For the text-containing cell, return its midpoint in [x, y] coordinate format. 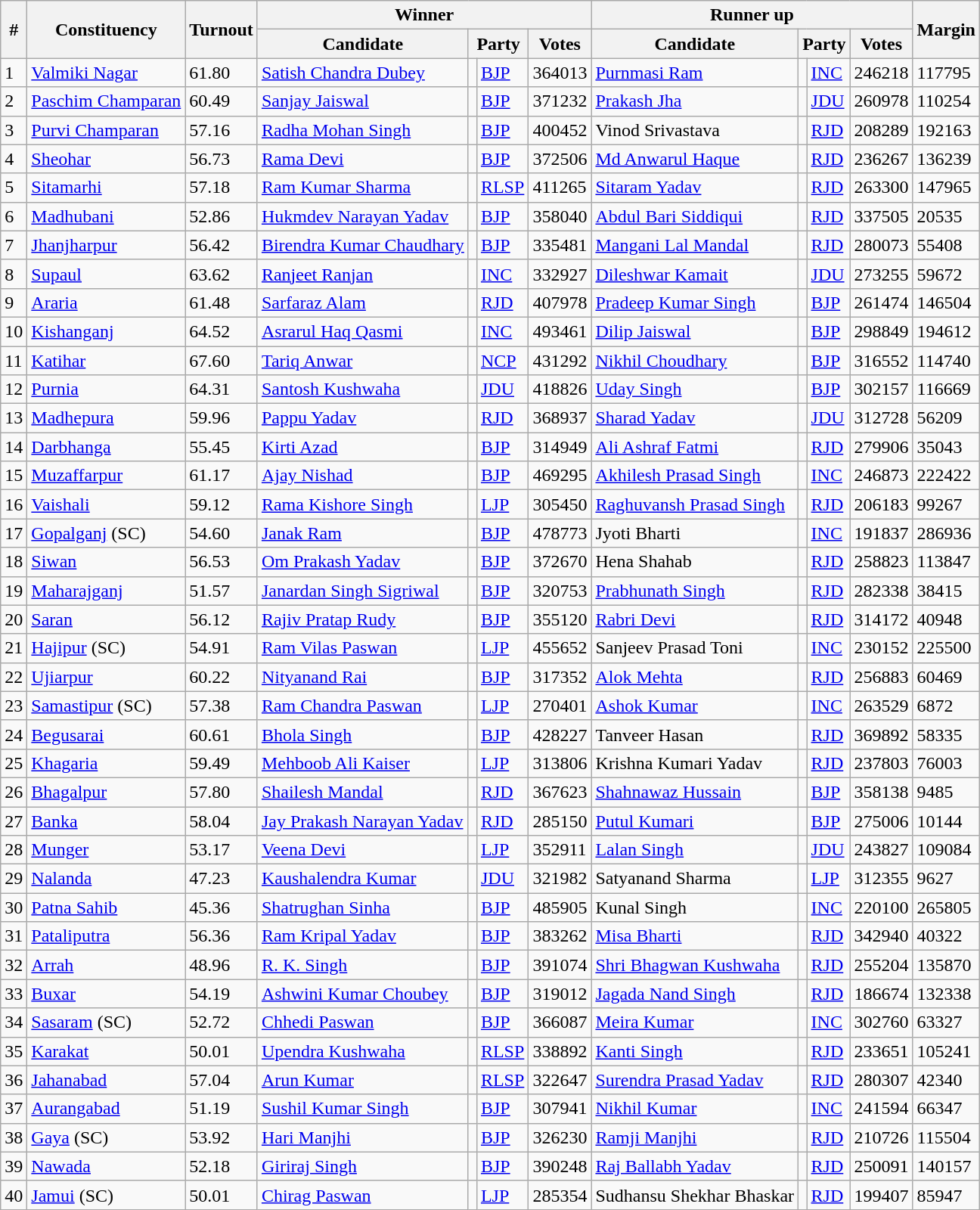
Karakat [106, 1051]
146504 [946, 302]
285150 [560, 821]
Ranjeet Ranjan [363, 274]
485905 [560, 907]
40948 [946, 619]
Shri Bhagwan Kushwaha [695, 965]
36 [14, 1080]
337505 [882, 216]
210726 [882, 1137]
285354 [560, 1195]
Sasaram (SC) [106, 1022]
Putul Kumari [695, 821]
19 [14, 591]
Rama Devi [363, 159]
246218 [882, 73]
Raj Ballabh Yadav [695, 1166]
Alok Mehta [695, 677]
Tariq Anwar [363, 361]
6 [14, 216]
52.18 [222, 1166]
263529 [882, 706]
316552 [882, 361]
275006 [882, 821]
56.53 [222, 562]
28 [14, 850]
32 [14, 965]
256883 [882, 677]
383262 [560, 936]
Begusarai [106, 734]
66347 [946, 1109]
Lalan Singh [695, 850]
236267 [882, 159]
Md Anwarul Haque [695, 159]
Purnmasi Ram [695, 73]
64.52 [222, 331]
Satyanand Sharma [695, 879]
Birendra Kumar Chaudhary [363, 245]
53.92 [222, 1137]
60.22 [222, 677]
Jamui (SC) [106, 1195]
24 [14, 734]
61.48 [222, 302]
Meira Kumar [695, 1022]
Sitamarhi [106, 188]
Supaul [106, 274]
Pradeep Kumar Singh [695, 302]
258823 [882, 562]
20 [14, 619]
368937 [560, 418]
Rabri Devi [695, 619]
305450 [560, 504]
Sudhansu Shekhar Bhaskar [695, 1195]
Khagaria [106, 763]
Hari Manjhi [363, 1137]
Janak Ram [363, 533]
59.12 [222, 504]
27 [14, 821]
371232 [560, 101]
135870 [946, 965]
Ajay Nishad [363, 476]
478773 [560, 533]
364013 [560, 73]
60469 [946, 677]
58.04 [222, 821]
59.49 [222, 763]
Hajipur (SC) [106, 648]
7 [14, 245]
136239 [946, 159]
469295 [560, 476]
302760 [882, 1022]
# [14, 29]
Nityanand Rai [363, 677]
23 [14, 706]
4 [14, 159]
56.73 [222, 159]
Ashok Kumar [695, 706]
Jahanabad [106, 1080]
Valmiki Nagar [106, 73]
Darbhanga [106, 447]
Saran [106, 619]
186674 [882, 994]
418826 [560, 389]
37 [14, 1109]
3 [14, 130]
113847 [946, 562]
NCP [502, 361]
147965 [946, 188]
355120 [560, 619]
33 [14, 994]
105241 [946, 1051]
117795 [946, 73]
322647 [560, 1080]
Ram Vilas Paswan [363, 648]
Satish Chandra Dubey [363, 73]
116669 [946, 389]
56209 [946, 418]
366087 [560, 1022]
314172 [882, 619]
Mehboob Ali Kaiser [363, 763]
Kirti Azad [363, 447]
320753 [560, 591]
9 [14, 302]
Tanveer Hasan [695, 734]
55408 [946, 245]
56.12 [222, 619]
39 [14, 1166]
Vaishali [106, 504]
22 [14, 677]
57.80 [222, 792]
17 [14, 533]
114740 [946, 361]
Paschim Champaran [106, 101]
38415 [946, 591]
Sheohar [106, 159]
199407 [882, 1195]
109084 [946, 850]
R. K. Singh [363, 965]
286936 [946, 533]
263300 [882, 188]
Turnout [222, 29]
48.96 [222, 965]
Munger [106, 850]
Purnia [106, 389]
Ali Ashraf Fatmi [695, 447]
29 [14, 879]
16 [14, 504]
Nalanda [106, 879]
63327 [946, 1022]
319012 [560, 994]
Sanjeev Prasad Toni [695, 648]
110254 [946, 101]
53.17 [222, 850]
Jyoti Bharti [695, 533]
57.16 [222, 130]
56.42 [222, 245]
57.04 [222, 1080]
241594 [882, 1109]
194612 [946, 331]
Buxar [106, 994]
358040 [560, 216]
10144 [946, 821]
367623 [560, 792]
Arun Kumar [363, 1080]
Samastipur (SC) [106, 706]
Sitaram Yadav [695, 188]
54.60 [222, 533]
63.62 [222, 274]
Madhubani [106, 216]
Shahnawaz Hussain [695, 792]
372670 [560, 562]
273255 [882, 274]
Radha Mohan Singh [363, 130]
233651 [882, 1051]
9485 [946, 792]
Uday Singh [695, 389]
76003 [946, 763]
Kishanganj [106, 331]
Surendra Prasad Yadav [695, 1080]
Katihar [106, 361]
Dilip Jaiswal [695, 331]
Constituency [106, 29]
54.91 [222, 648]
Banka [106, 821]
Chhedi Paswan [363, 1022]
Araria [106, 302]
Rama Kishore Singh [363, 504]
Shatrughan Sinha [363, 907]
Ramji Manjhi [695, 1137]
493461 [560, 331]
Upendra Kushwaha [363, 1051]
18 [14, 562]
407978 [560, 302]
390248 [560, 1166]
40322 [946, 936]
25 [14, 763]
Misa Bharti [695, 936]
Prabhunath Singh [695, 591]
Runner up [752, 15]
Sarfaraz Alam [363, 302]
2 [14, 101]
56.36 [222, 936]
Krishna Kumari Yadav [695, 763]
Gopalganj (SC) [106, 533]
Veena Devi [363, 850]
321982 [560, 879]
314949 [560, 447]
255204 [882, 965]
260978 [882, 101]
Jagada Nand Singh [695, 994]
40 [14, 1195]
428227 [560, 734]
Dileshwar Kamait [695, 274]
9627 [946, 879]
Purvi Champaran [106, 130]
59672 [946, 274]
246873 [882, 476]
42340 [946, 1080]
Ram Kumar Sharma [363, 188]
1 [14, 73]
Madhepura [106, 418]
352911 [560, 850]
222422 [946, 476]
132338 [946, 994]
Pataliputra [106, 936]
Santosh Kushwaha [363, 389]
57.18 [222, 188]
391074 [560, 965]
307941 [560, 1109]
326230 [560, 1137]
Bhagalpur [106, 792]
208289 [882, 130]
250091 [882, 1166]
261474 [882, 302]
Rajiv Pratap Rudy [363, 619]
Chirag Paswan [363, 1195]
225500 [946, 648]
400452 [560, 130]
54.19 [222, 994]
Shailesh Mandal [363, 792]
60.49 [222, 101]
317352 [560, 677]
358138 [882, 792]
280073 [882, 245]
282338 [882, 591]
Gaya (SC) [106, 1137]
Kaushalendra Kumar [363, 879]
Kunal Singh [695, 907]
270401 [560, 706]
332927 [560, 274]
Akhilesh Prasad Singh [695, 476]
279906 [882, 447]
52.86 [222, 216]
313806 [560, 763]
369892 [882, 734]
Janardan Singh Sigriwal [363, 591]
206183 [882, 504]
85947 [946, 1195]
55.45 [222, 447]
45.36 [222, 907]
Sushil Kumar Singh [363, 1109]
Hena Shahab [695, 562]
Winner [424, 15]
15 [14, 476]
Giriraj Singh [363, 1166]
338892 [560, 1051]
57.38 [222, 706]
Pappu Yadav [363, 418]
59.96 [222, 418]
Om Prakash Yadav [363, 562]
302157 [882, 389]
61.17 [222, 476]
6872 [946, 706]
5 [14, 188]
312355 [882, 879]
Muzaffarpur [106, 476]
Bhola Singh [363, 734]
21 [14, 648]
Siwan [106, 562]
34 [14, 1022]
Abdul Bari Siddiqui [695, 216]
30 [14, 907]
61.80 [222, 73]
Prakash Jha [695, 101]
11 [14, 361]
220100 [882, 907]
Ram Kripal Yadav [363, 936]
64.31 [222, 389]
342940 [882, 936]
280307 [882, 1080]
Margin [946, 29]
Ujiarpur [106, 677]
455652 [560, 648]
52.72 [222, 1022]
Nikhil Kumar [695, 1109]
Vinod Srivastava [695, 130]
38 [14, 1137]
Jhanjharpur [106, 245]
Ram Chandra Paswan [363, 706]
47.23 [222, 879]
12 [14, 389]
115504 [946, 1137]
Ashwini Kumar Choubey [363, 994]
Aurangabad [106, 1109]
35 [14, 1051]
Kanti Singh [695, 1051]
58335 [946, 734]
13 [14, 418]
Sharad Yadav [695, 418]
35043 [946, 447]
Sanjay Jaiswal [363, 101]
237803 [882, 763]
67.60 [222, 361]
411265 [560, 188]
Arrah [106, 965]
Hukmdev Narayan Yadav [363, 216]
312728 [882, 418]
Nikhil Choudhary [695, 361]
Nawada [106, 1166]
51.57 [222, 591]
51.19 [222, 1109]
192163 [946, 130]
10 [14, 331]
60.61 [222, 734]
14 [14, 447]
140157 [946, 1166]
99267 [946, 504]
191837 [882, 533]
31 [14, 936]
Patna Sahib [106, 907]
335481 [560, 245]
230152 [882, 648]
Jay Prakash Narayan Yadav [363, 821]
Maharajganj [106, 591]
26 [14, 792]
372506 [560, 159]
20535 [946, 216]
265805 [946, 907]
Mangani Lal Mandal [695, 245]
Asrarul Haq Qasmi [363, 331]
243827 [882, 850]
8 [14, 274]
Raghuvansh Prasad Singh [695, 504]
298849 [882, 331]
431292 [560, 361]
